Return the [x, y] coordinate for the center point of the cell that contains the specified text.  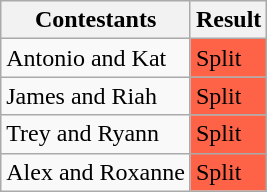
Result [228, 20]
Trey and Ryann [96, 134]
Antonio and Kat [96, 58]
Alex and Roxanne [96, 172]
James and Riah [96, 96]
Contestants [96, 20]
